Identify which cell holds the provided text, then report its (X, Y) central coordinate. 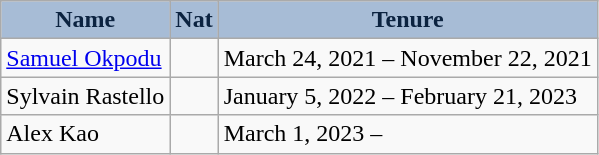
Sylvain Rastello (86, 96)
March 1, 2023 – (408, 134)
Nat (194, 20)
January 5, 2022 – February 21, 2023 (408, 96)
Samuel Okpodu (86, 58)
March 24, 2021 – November 22, 2021 (408, 58)
Tenure (408, 20)
Name (86, 20)
Alex Kao (86, 134)
